Output the (X, Y) coordinate of the center of the cell containing the given text.  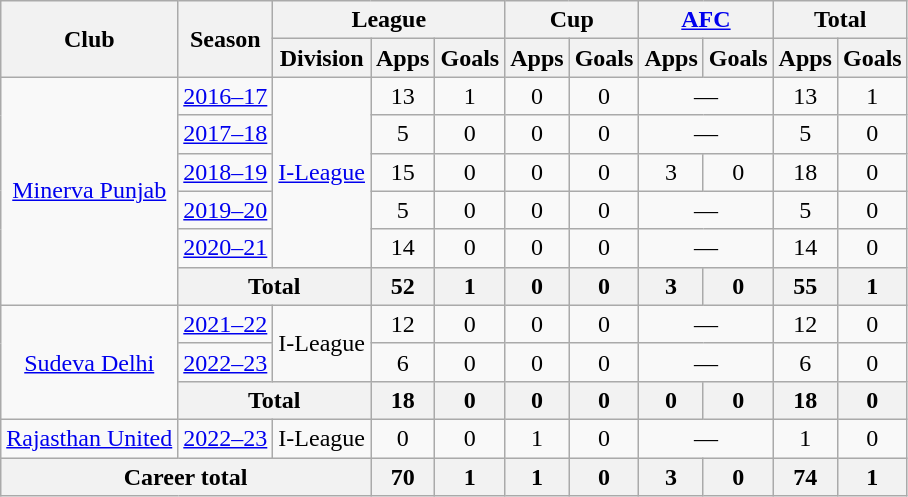
2021–22 (226, 324)
Career total (186, 477)
Club (90, 39)
74 (805, 477)
2018–19 (226, 172)
2016–17 (226, 96)
2020–21 (226, 248)
2017–18 (226, 134)
AFC (706, 20)
55 (805, 286)
Division (322, 58)
Minerva Punjab (90, 191)
70 (402, 477)
15 (402, 172)
2019–20 (226, 210)
Sudeva Delhi (90, 362)
52 (402, 286)
League (389, 20)
Season (226, 39)
Cup (572, 20)
Rajasthan United (90, 438)
